Find where the given text appears and provide that cell's center as (X, Y) coordinate. 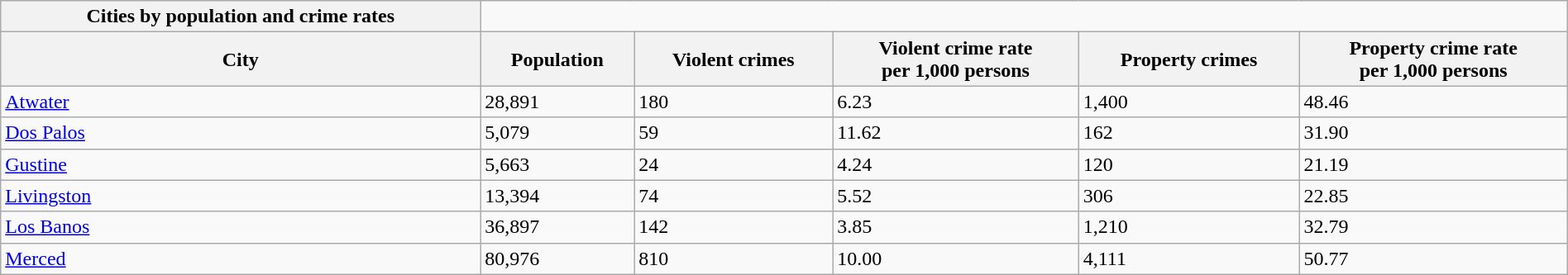
4,111 (1189, 258)
1,210 (1189, 227)
City (241, 59)
Livingston (241, 196)
5,079 (557, 133)
6.23 (956, 102)
5.52 (956, 196)
50.77 (1433, 258)
3.85 (956, 227)
Atwater (241, 102)
59 (734, 133)
120 (1189, 164)
1,400 (1189, 102)
Dos Palos (241, 133)
142 (734, 227)
32.79 (1433, 227)
Violent crime rateper 1,000 persons (956, 59)
Property crime rateper 1,000 persons (1433, 59)
Property crimes (1189, 59)
5,663 (557, 164)
4.24 (956, 164)
162 (1189, 133)
48.46 (1433, 102)
74 (734, 196)
810 (734, 258)
Gustine (241, 164)
Merced (241, 258)
Cities by population and crime rates (241, 17)
10.00 (956, 258)
Violent crimes (734, 59)
306 (1189, 196)
31.90 (1433, 133)
28,891 (557, 102)
Population (557, 59)
180 (734, 102)
Los Banos (241, 227)
22.85 (1433, 196)
13,394 (557, 196)
36,897 (557, 227)
11.62 (956, 133)
24 (734, 164)
80,976 (557, 258)
21.19 (1433, 164)
